Scan for the cell matching the given text and deliver its (x, y) coordinate at center. 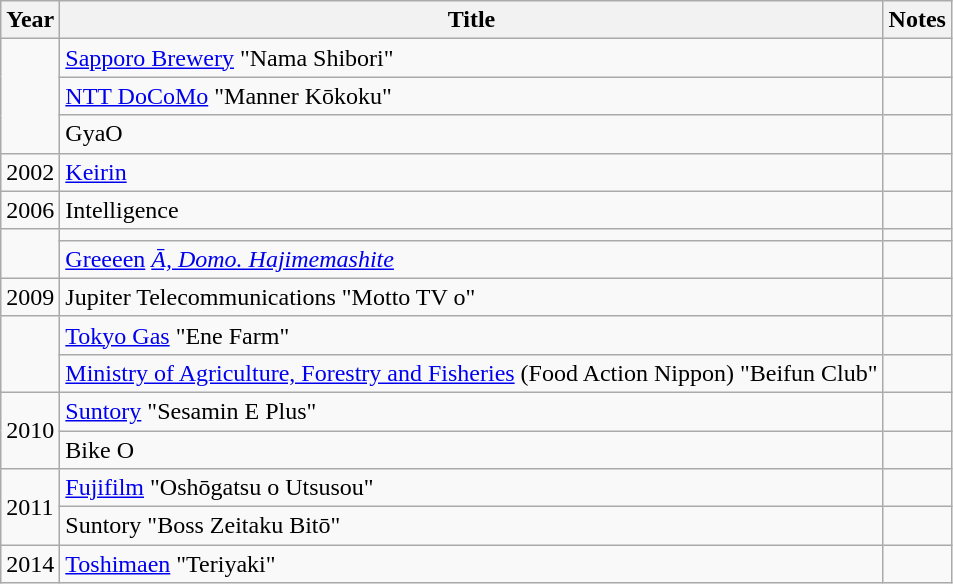
2014 (30, 564)
GyaO (472, 134)
2010 (30, 430)
Fujifilm "Oshōgatsu o Utsusou" (472, 488)
Sapporo Brewery "Nama Shibori" (472, 58)
Notes (917, 20)
Title (472, 20)
Tokyo Gas "Ene Farm" (472, 335)
Suntory "Sesamin E Plus" (472, 411)
Bike O (472, 449)
NTT DoCoMo "Manner Kōkoku" (472, 96)
2011 (30, 507)
Ministry of Agriculture, Forestry and Fisheries (Food Action Nippon) "Beifun Club" (472, 373)
Keirin (472, 172)
Toshimaen "Teriyaki" (472, 564)
Jupiter Telecommunications "Motto TV o" (472, 297)
Intelligence (472, 210)
2009 (30, 297)
Suntory "Boss Zeitaku Bitō" (472, 526)
2006 (30, 210)
Year (30, 20)
Greeeen Ā, Domo. Hajimemashite (472, 259)
2002 (30, 172)
